Locate the cell with the specified text and output its (X, Y) center coordinate. 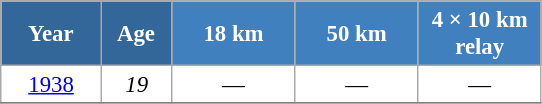
50 km (356, 34)
1938 (52, 85)
Age (136, 34)
Year (52, 34)
19 (136, 85)
18 km (234, 34)
4 × 10 km relay (480, 34)
